Scan for the cell matching the given text and deliver its [x, y] coordinate at center. 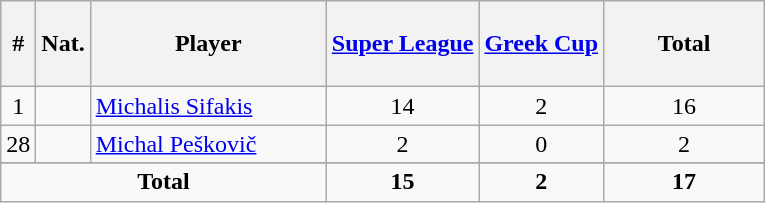
17 [684, 182]
Nat. [63, 44]
Michal Peškovič [208, 144]
# [18, 44]
Super League [402, 44]
1 [18, 106]
Player [208, 44]
15 [402, 182]
16 [684, 106]
Michalis Sifakis [208, 106]
28 [18, 144]
14 [402, 106]
0 [542, 144]
Greek Cup [542, 44]
